Identify which cell holds the provided text, then report its (x, y) central coordinate. 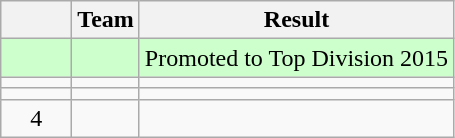
4 (36, 118)
Result (296, 20)
Team (106, 20)
Promoted to Top Division 2015 (296, 58)
